Scan for the cell matching the given text and deliver its (X, Y) coordinate at center. 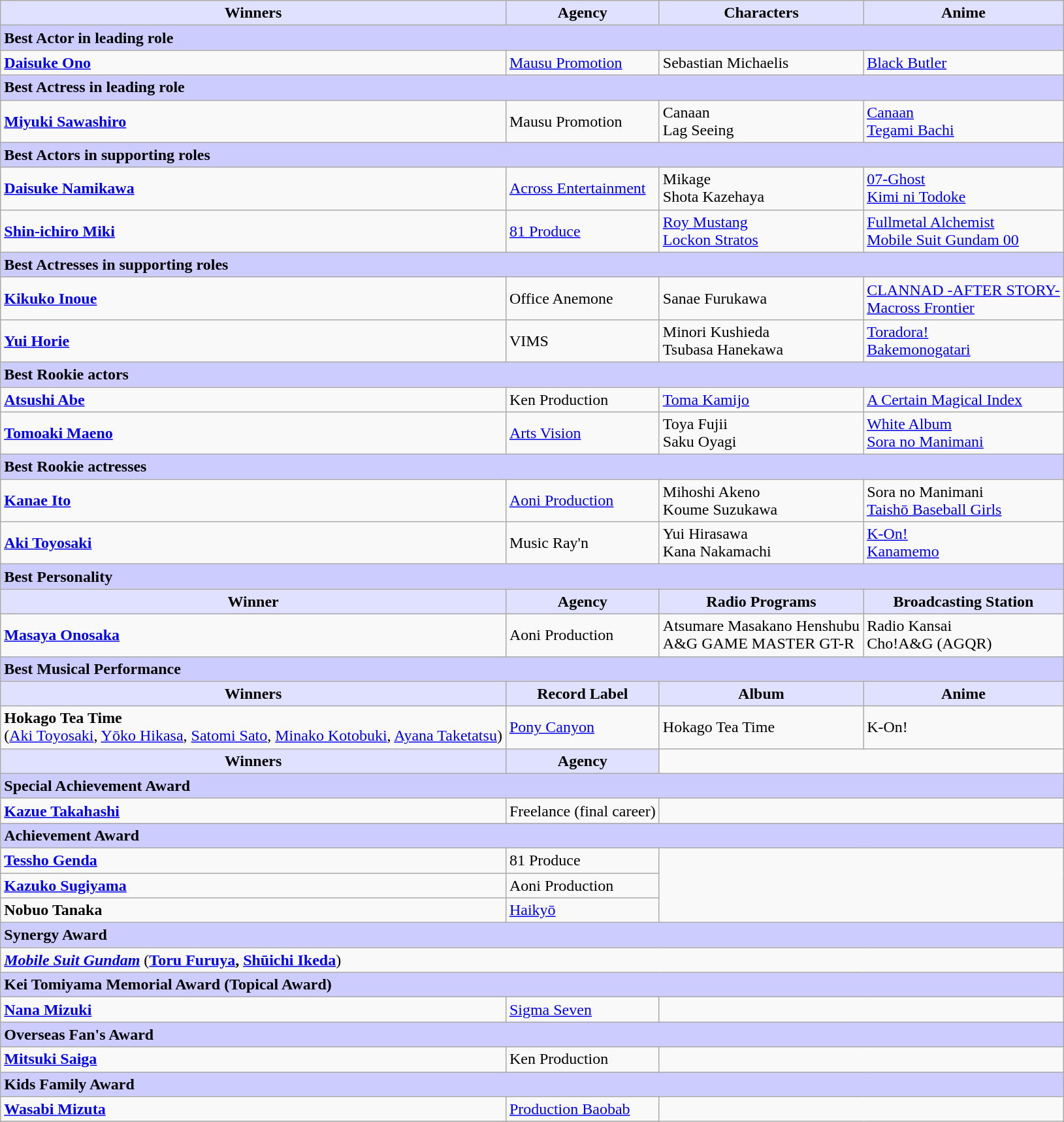
Radio KansaiCho!A&G (AGQR) (964, 635)
Best Personality (532, 577)
Best Rookie actresses (532, 467)
Masaya Onosaka (253, 635)
Nobuo Tanaka (253, 910)
Toma Kamijo (761, 399)
Kazuko Sugiyama (253, 885)
Freelance (final career) (583, 810)
Kids Family Award (532, 1084)
Record Label (583, 694)
K-On!Kanamemo (964, 543)
Kikuko Inoue (253, 298)
Fullmetal AlchemistMobile Suit Gundam 00 (964, 231)
MikageShota Kazehaya (761, 188)
Aki Toyosaki (253, 543)
Tomoaki Maeno (253, 434)
Hokago Tea Time (Aki Toyosaki, Yōko Hikasa, Satomi Sato, Minako Kotobuki, Ayana Taketatsu) (253, 728)
Toradora!Bakemonogatari (964, 341)
Sebastian Michaelis (761, 63)
Daisuke Ono (253, 63)
CanaanLag Seeing (761, 121)
Kazue Takahashi (253, 810)
Synergy Award (532, 935)
Pony Canyon (583, 728)
Mihoshi AkenoKoume Suzukawa (761, 500)
Toya FujiiSaku Oyagi (761, 434)
Best Actress in leading role (532, 88)
Kanae Ito (253, 500)
Yui Horie (253, 341)
VIMS (583, 341)
Overseas Fan's Award (532, 1034)
Wasabi Mizuta (253, 1109)
Radio Programs (761, 601)
Broadcasting Station (964, 601)
Best Rookie actors (532, 374)
Black Butler (964, 63)
Mobile Suit Gundam (Toru Furuya, Shūichi Ikeda) (532, 960)
Sora no ManimaniTaishō Baseball Girls (964, 500)
Characters (761, 13)
Yui HirasawaKana Nakamachi (761, 543)
White AlbumSora no Manimani (964, 434)
Hokago Tea Time (761, 728)
Minori KushiedaTsubasa Hanekawa (761, 341)
07-GhostKimi ni Todoke (964, 188)
Best Actor in leading role (532, 38)
Office Anemone (583, 298)
Daisuke Namikawa (253, 188)
Atsumare Masakano HenshubuA&G GAME MASTER GT-R (761, 635)
K-On! (964, 728)
Miyuki Sawashiro (253, 121)
Atsushi Abe (253, 399)
Album (761, 694)
Tessho Genda (253, 860)
Best Actresses in supporting roles (532, 264)
Haikyō (583, 910)
CLANNAD -AFTER STORY-Macross Frontier (964, 298)
Roy MustangLockon Stratos (761, 231)
Best Musical Performance (532, 669)
Sanae Furukawa (761, 298)
Shin-ichiro Miki (253, 231)
Best Actors in supporting roles (532, 155)
Kei Tomiyama Memorial Award (Topical Award) (532, 985)
Across Entertainment (583, 188)
Mitsuki Saiga (253, 1059)
Winner (253, 601)
A Certain Magical Index (964, 399)
Arts Vision (583, 434)
Special Achievement Award (532, 786)
Sigma Seven (583, 1010)
Nana Mizuki (253, 1010)
Production Baobab (583, 1109)
CanaanTegami Bachi (964, 121)
Achievement Award (532, 835)
Music Ray'n (583, 543)
